Capture the cell that displays the provided text and extract its (X, Y) central coordinate. 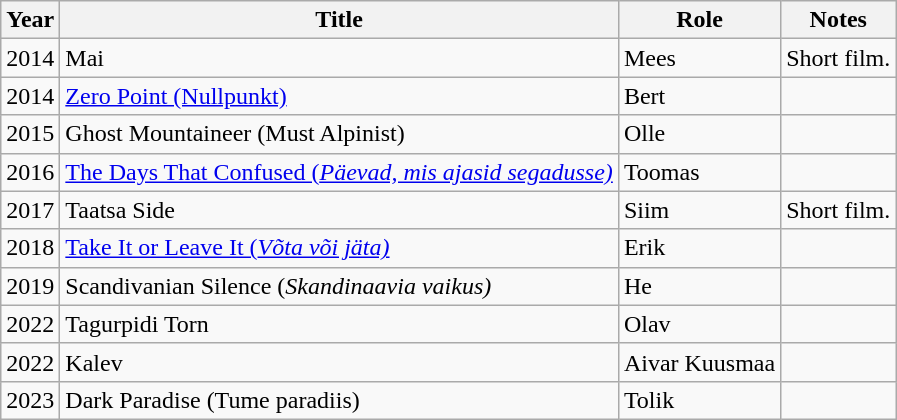
2017 (30, 210)
Role (699, 20)
2016 (30, 172)
2015 (30, 134)
Siim (699, 210)
Aivar Kuusmaa (699, 362)
Title (340, 20)
Year (30, 20)
Kalev (340, 362)
Mai (340, 58)
2019 (30, 286)
Ghost Mountaineer (Must Alpinist) (340, 134)
Zero Point (Nullpunkt) (340, 96)
Mees (699, 58)
Olle (699, 134)
Tagurpidi Torn (340, 324)
2023 (30, 400)
He (699, 286)
The Days That Confused (Päevad, mis ajasid segadusse) (340, 172)
2018 (30, 248)
Olav (699, 324)
Tolik (699, 400)
Taatsa Side (340, 210)
Dark Paradise (Tume paradiis) (340, 400)
Notes (838, 20)
Bert (699, 96)
Scandivanian Silence (Skandinaavia vaikus) (340, 286)
Erik (699, 248)
Take It or Leave It (Võta või jäta) (340, 248)
Toomas (699, 172)
